Provide the [x, y] coordinate of the cell's center where the given text is located.  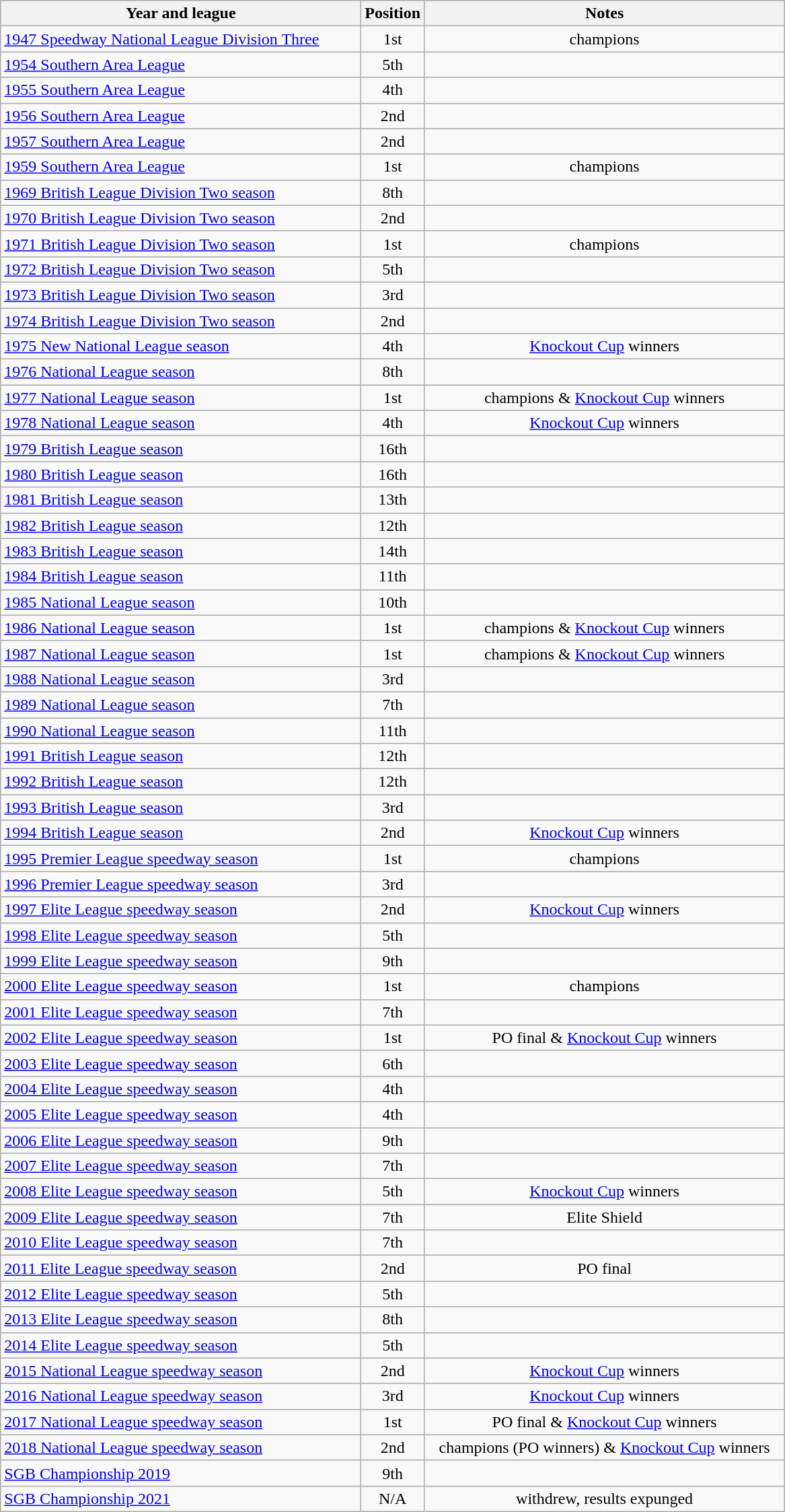
1954 Southern Area League [181, 65]
1992 British League season [181, 782]
1957 Southern Area League [181, 141]
1947 Speedway National League Division Three [181, 39]
13th [393, 500]
2012 Elite League speedway season [181, 1294]
1956 Southern Area League [181, 116]
2005 Elite League speedway season [181, 1114]
1978 National League season [181, 423]
1995 Premier League speedway season [181, 859]
Elite Shield [605, 1217]
1972 British League Division Two season [181, 269]
champions (PO winners) & Knockout Cup winners [605, 1447]
1990 National League season [181, 730]
2017 National League speedway season [181, 1422]
2000 Elite League speedway season [181, 986]
1993 British League season [181, 807]
1971 British League Division Two season [181, 244]
PO final [605, 1268]
1973 British League Division Two season [181, 295]
1981 British League season [181, 500]
SGB Championship 2021 [181, 1499]
Notes [605, 13]
2008 Elite League speedway season [181, 1192]
2007 Elite League speedway season [181, 1166]
N/A [393, 1499]
2014 Elite League speedway season [181, 1345]
1975 New National League season [181, 347]
1994 British League season [181, 833]
10th [393, 602]
1980 British League season [181, 474]
1955 Southern Area League [181, 90]
1983 British League season [181, 551]
2016 National League speedway season [181, 1396]
1970 British League Division Two season [181, 218]
2018 National League speedway season [181, 1447]
2011 Elite League speedway season [181, 1268]
1959 Southern Area League [181, 167]
2001 Elite League speedway season [181, 1012]
2002 Elite League speedway season [181, 1038]
1991 British League season [181, 756]
2009 Elite League speedway season [181, 1217]
1969 British League Division Two season [181, 192]
1988 National League season [181, 679]
1977 National League season [181, 398]
1997 Elite League speedway season [181, 910]
1985 National League season [181, 602]
Position [393, 13]
withdrew, results expunged [605, 1499]
1976 National League season [181, 372]
1996 Premier League speedway season [181, 884]
Year and league [181, 13]
SGB Championship 2019 [181, 1473]
2010 Elite League speedway season [181, 1243]
1998 Elite League speedway season [181, 935]
2004 Elite League speedway season [181, 1089]
1989 National League season [181, 705]
2003 Elite League speedway season [181, 1063]
1984 British League season [181, 577]
1979 British League season [181, 449]
6th [393, 1063]
1986 National League season [181, 628]
2015 National League speedway season [181, 1371]
1999 Elite League speedway season [181, 961]
14th [393, 551]
2006 Elite League speedway season [181, 1141]
1987 National League season [181, 653]
2013 Elite League speedway season [181, 1320]
1974 British League Division Two season [181, 321]
1982 British League season [181, 526]
